Determine the [x, y] coordinate at the center of the cell enclosing the given text.  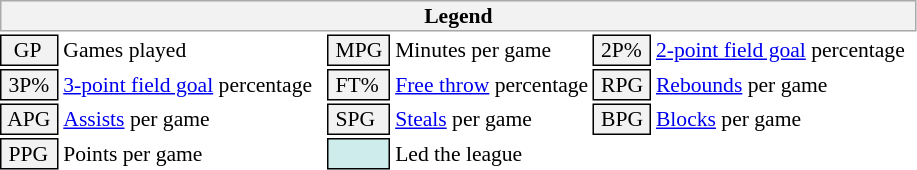
SPG [359, 120]
Blocks per game [785, 120]
Free throw percentage [492, 85]
Points per game [193, 154]
Games played [193, 50]
Assists per game [193, 120]
2P% [622, 50]
FT% [359, 85]
BPG [622, 120]
Minutes per game [492, 50]
RPG [622, 85]
APG [30, 120]
Led the league [492, 154]
3P% [30, 85]
GP [30, 50]
3-point field goal percentage [193, 85]
MPG [359, 50]
Rebounds per game [785, 85]
Legend [458, 16]
2-point field goal percentage [785, 50]
Steals per game [492, 120]
PPG [30, 154]
